Output the [X, Y] coordinate of the center of the cell containing the given text.  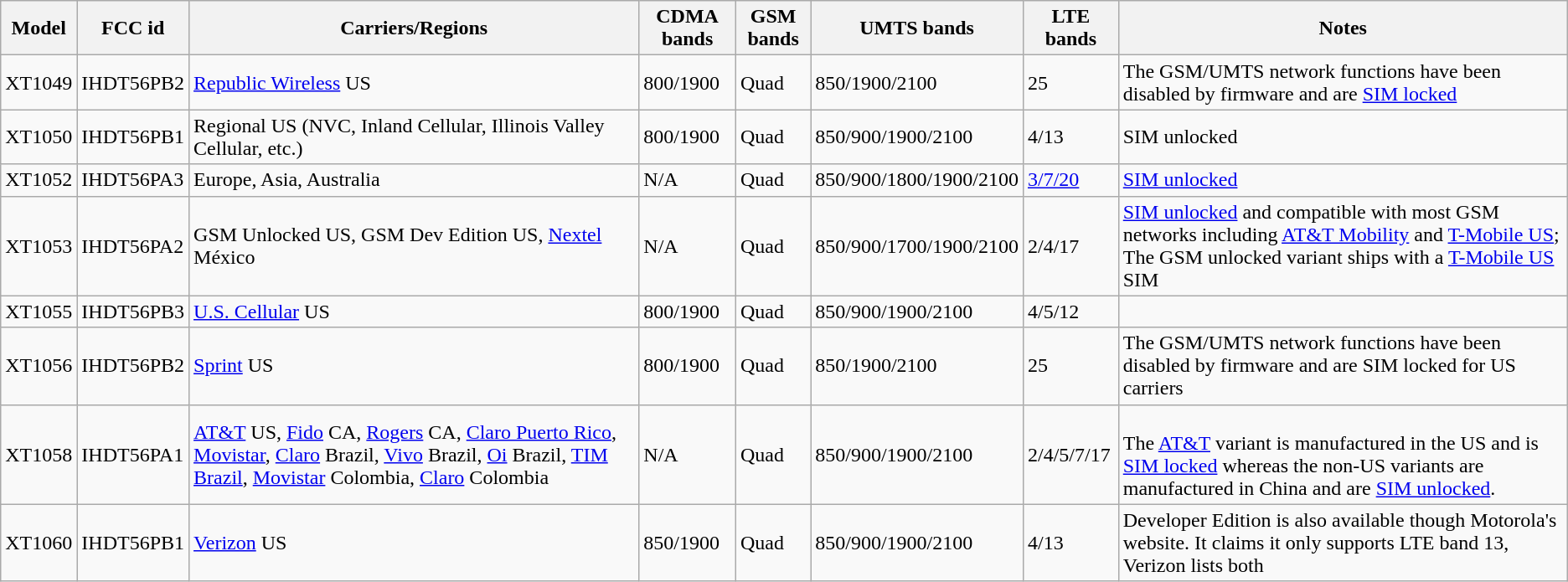
LTE bands [1070, 28]
IHDT56PA1 [133, 454]
XT1053 [39, 246]
4/5/12 [1070, 312]
UMTS bands [917, 28]
Notes [1343, 28]
IHDT56PA2 [133, 246]
Republic Wireless US [414, 82]
Verizon US [414, 543]
GSM bands [772, 28]
Regional US (NVC, Inland Cellular, Illinois Valley Cellular, etc.) [414, 137]
SIM unlocked and compatible with most GSM networks including AT&T Mobility and T-Mobile US; The GSM unlocked variant ships with a T-Mobile US SIM [1343, 246]
XT1052 [39, 180]
XT1050 [39, 137]
2/4/17 [1070, 246]
850/1900 [688, 543]
XT1060 [39, 543]
Model [39, 28]
Developer Edition is also available though Motorola's website. It claims it only supports LTE band 13, Verizon lists both [1343, 543]
AT&T US, Fido CA, Rogers CA, Claro Puerto Rico, Movistar, Claro Brazil, Vivo Brazil, Oi Brazil, TIM Brazil, Movistar Colombia, Claro Colombia [414, 454]
Carriers/Regions [414, 28]
850/900/1700/1900/2100 [917, 246]
2/4/5/7/17 [1070, 454]
XT1056 [39, 366]
The GSM/UMTS network functions have been disabled by firmware and are SIM locked [1343, 82]
XT1049 [39, 82]
XT1055 [39, 312]
IHDT56PB3 [133, 312]
FCC id [133, 28]
XT1058 [39, 454]
U.S. Cellular US [414, 312]
The AT&T variant is manufactured in the US and is SIM locked whereas the non-US variants are manufactured in China and are SIM unlocked. [1343, 454]
GSM Unlocked US, GSM Dev Edition US, Nextel México [414, 246]
3/7/20 [1070, 180]
CDMA bands [688, 28]
IHDT56PA3 [133, 180]
Europe, Asia, Australia [414, 180]
The GSM/UMTS network functions have been disabled by firmware and are SIM locked for US carriers [1343, 366]
Sprint US [414, 366]
850/900/1800/1900/2100 [917, 180]
